Locate the cell with the specified text and output its (X, Y) center coordinate. 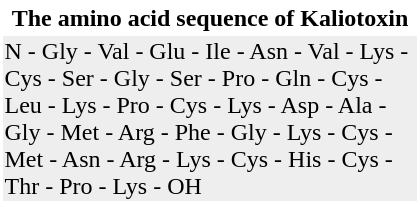
The amino acid sequence of Kaliotoxin (210, 18)
